Provide the (x, y) coordinate of the cell's center where the given text is located.  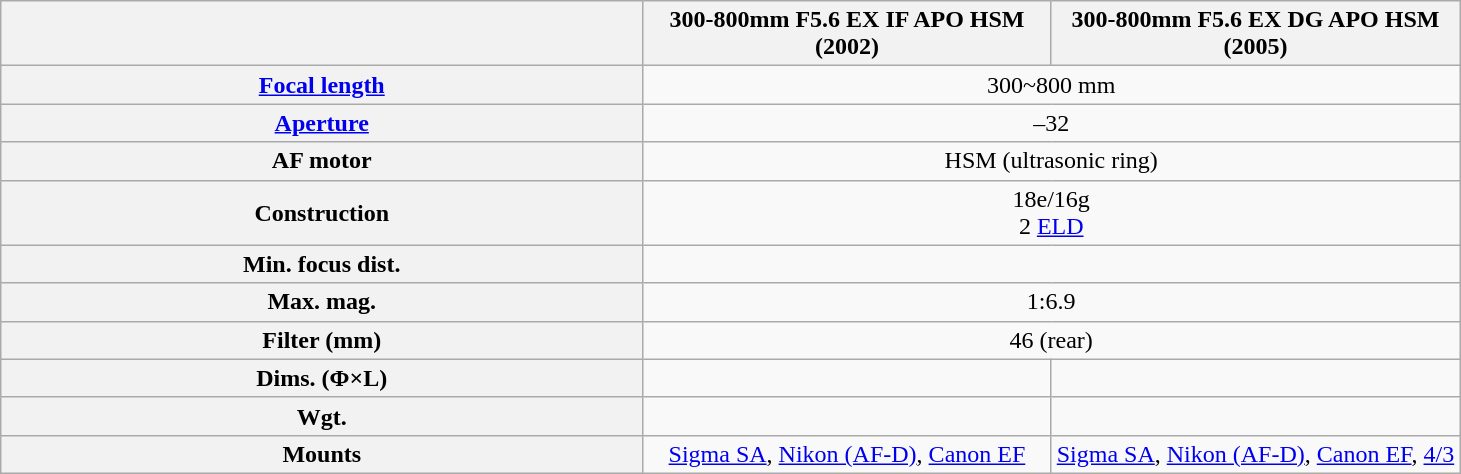
Filter (mm) (322, 340)
Construction (322, 212)
300~800 mm (1052, 85)
Min. focus dist. (322, 264)
Focal length (322, 85)
Wgt. (322, 416)
Dims. (Φ×L) (322, 378)
AF motor (322, 161)
Aperture (322, 123)
1:6.9 (1052, 302)
Mounts (322, 454)
300-800mm F5.6 EX DG APO HSM(2005) (1256, 34)
Sigma SA, Nikon (AF-D), Canon EF, 4/3 (1256, 454)
46 (rear) (1052, 340)
HSM (ultrasonic ring) (1052, 161)
Sigma SA, Nikon (AF-D), Canon EF (848, 454)
Max. mag. (322, 302)
18e/16g2 ELD (1052, 212)
300-800mm F5.6 EX IF APO HSM(2002) (848, 34)
–32 (1052, 123)
